Search for the cell housing the specified text and yield its [x, y] center coordinate. 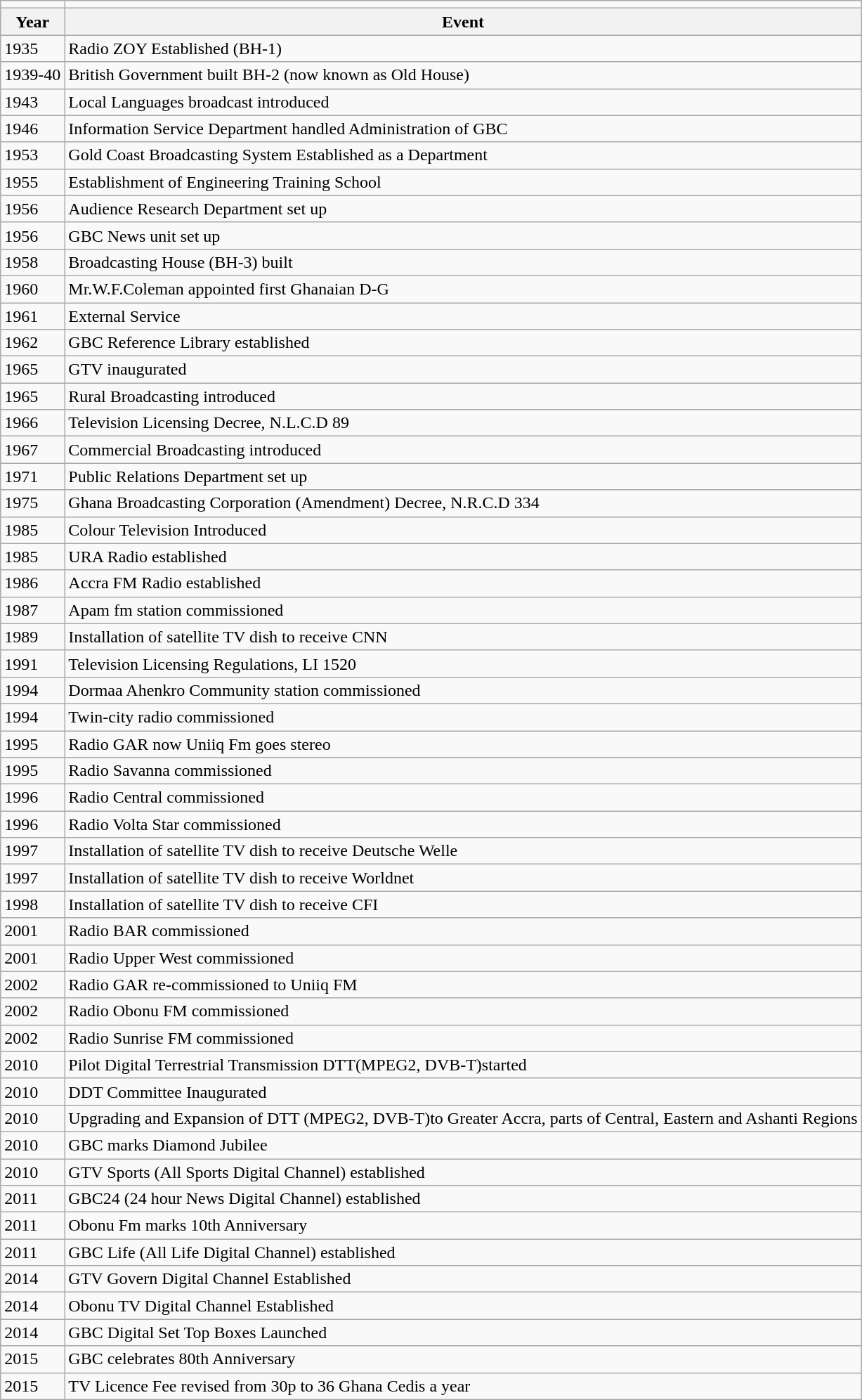
Radio Savanna commissioned [463, 771]
Gold Coast Broadcasting System Established as a Department [463, 155]
Audience Research Department set up [463, 209]
GTV Govern Digital Channel Established [463, 1279]
GBC Digital Set Top Boxes Launched [463, 1333]
Obonu TV Digital Channel Established [463, 1306]
GBC celebrates 80th Anniversary [463, 1359]
1971 [32, 477]
GBC News unit set up [463, 235]
1987 [32, 610]
1943 [32, 102]
1960 [32, 289]
GTV inaugurated [463, 370]
1989 [32, 637]
1967 [32, 450]
Information Service Department handled Administration of GBC [463, 129]
1946 [32, 129]
GBC marks Diamond Jubilee [463, 1145]
1958 [32, 262]
Accra FM Radio established [463, 583]
1935 [32, 48]
Radio GAR re-commissioned to Uniiq FM [463, 985]
Broadcasting House (BH-3) built [463, 262]
1998 [32, 905]
Television Licensing Regulations, LI 1520 [463, 663]
Establishment of Engineering Training School [463, 182]
Installation of satellite TV dish to receive CNN [463, 637]
Obonu Fm marks 10th Anniversary [463, 1226]
Installation of satellite TV dish to receive Worldnet [463, 878]
DDT Committee Inaugurated [463, 1091]
Radio GAR now Uniiq Fm goes stereo [463, 744]
1961 [32, 316]
Radio BAR commissioned [463, 931]
Installation of satellite TV dish to receive CFI [463, 905]
Radio Volta Star commissioned [463, 824]
Radio Obonu FM commissioned [463, 1011]
Twin-city radio commissioned [463, 717]
Colour Television Introduced [463, 530]
Event [463, 22]
1991 [32, 663]
1975 [32, 503]
Radio ZOY Established (BH-1) [463, 48]
Radio Central commissioned [463, 798]
1953 [32, 155]
1939-40 [32, 75]
External Service [463, 316]
Dormaa Ahenkro Community station commissioned [463, 690]
Ghana Broadcasting Corporation (Amendment) Decree, N.R.C.D 334 [463, 503]
British Government built BH-2 (now known as Old House) [463, 75]
Year [32, 22]
GTV Sports (All Sports Digital Channel) established [463, 1172]
GBC24 (24 hour News Digital Channel) established [463, 1199]
1962 [32, 343]
Apam fm station commissioned [463, 610]
TV Licence Fee revised from 30p to 36 Ghana Cedis a year [463, 1386]
Installation of satellite TV dish to receive Deutsche Welle [463, 851]
Pilot Digital Terrestrial Transmission DTT(MPEG2, DVB-T)started [463, 1065]
GBC Life (All Life Digital Channel) established [463, 1252]
Local Languages broadcast introduced [463, 102]
Mr.W.F.Coleman appointed first Ghanaian D-G [463, 289]
Radio Upper West commissioned [463, 958]
1955 [32, 182]
Public Relations Department set up [463, 477]
Radio Sunrise FM commissioned [463, 1038]
GBC Reference Library established [463, 343]
Upgrading and Expansion of DTT (MPEG2, DVB-T)to Greater Accra, parts of Central, Eastern and Ashanti Regions [463, 1118]
Television Licensing Decree, N.L.C.D 89 [463, 423]
1966 [32, 423]
URA Radio established [463, 557]
Commercial Broadcasting introduced [463, 450]
Rural Broadcasting introduced [463, 396]
1986 [32, 583]
